Identify which cell holds the provided text, then report its [X, Y] central coordinate. 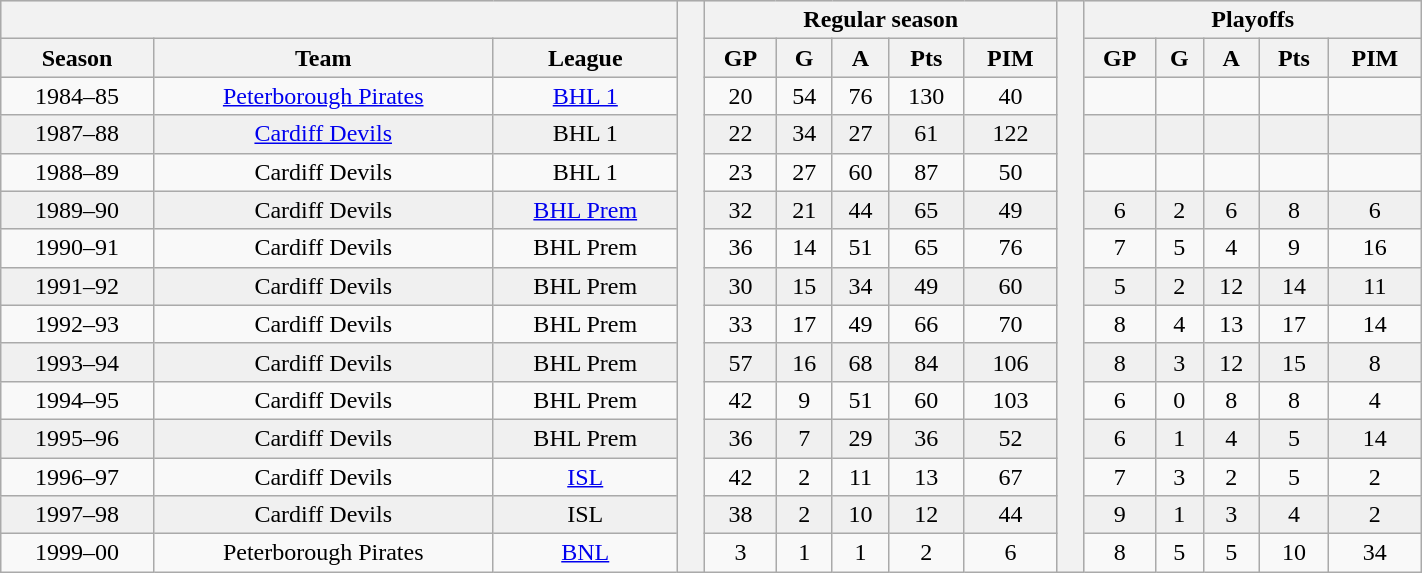
106 [1010, 362]
Regular season [881, 20]
Playoffs [1252, 20]
61 [927, 134]
33 [740, 324]
21 [804, 210]
Team [323, 58]
70 [1010, 324]
1994–95 [78, 400]
1988–89 [78, 172]
20 [740, 96]
BNL [585, 553]
38 [740, 515]
22 [740, 134]
87 [927, 172]
50 [1010, 172]
130 [927, 96]
0 [1179, 400]
84 [927, 362]
1993–94 [78, 362]
40 [1010, 96]
1991–92 [78, 286]
54 [804, 96]
1992–93 [78, 324]
30 [740, 286]
29 [860, 438]
67 [1010, 477]
1995–96 [78, 438]
Season [78, 58]
1999–00 [78, 553]
League [585, 58]
23 [740, 172]
68 [860, 362]
57 [740, 362]
1990–91 [78, 248]
52 [1010, 438]
1997–98 [78, 515]
66 [927, 324]
122 [1010, 134]
1996–97 [78, 477]
1989–90 [78, 210]
1987–88 [78, 134]
1984–85 [78, 96]
103 [1010, 400]
32 [740, 210]
